Find where the given text appears and provide that cell's center as [x, y] coordinate. 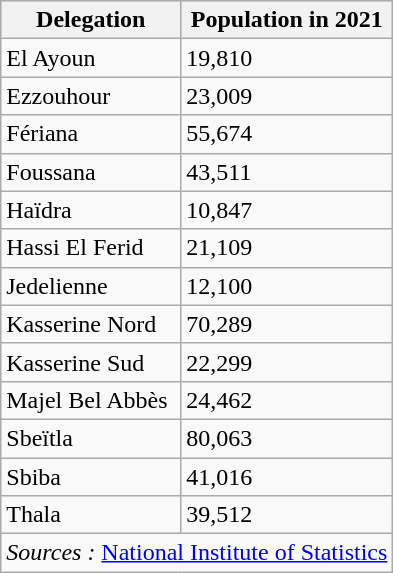
12,100 [287, 286]
Thala [91, 515]
22,299 [287, 362]
Hassi El Ferid [91, 248]
Majel Bel Abbès [91, 400]
Ezzouhour [91, 96]
Sbiba [91, 477]
70,289 [287, 324]
19,810 [287, 58]
Kasserine Nord [91, 324]
El Ayoun [91, 58]
Delegation [91, 20]
21,109 [287, 248]
41,016 [287, 477]
55,674 [287, 134]
Kasserine Sud [91, 362]
Sbeïtla [91, 438]
10,847 [287, 210]
39,512 [287, 515]
Fériana [91, 134]
Jedelienne [91, 286]
43,511 [287, 172]
Population in 2021 [287, 20]
Foussana [91, 172]
Sources : National Institute of Statistics [197, 553]
23,009 [287, 96]
80,063 [287, 438]
Haïdra [91, 210]
24,462 [287, 400]
